Locate the cell with the specified text and output its [X, Y] center coordinate. 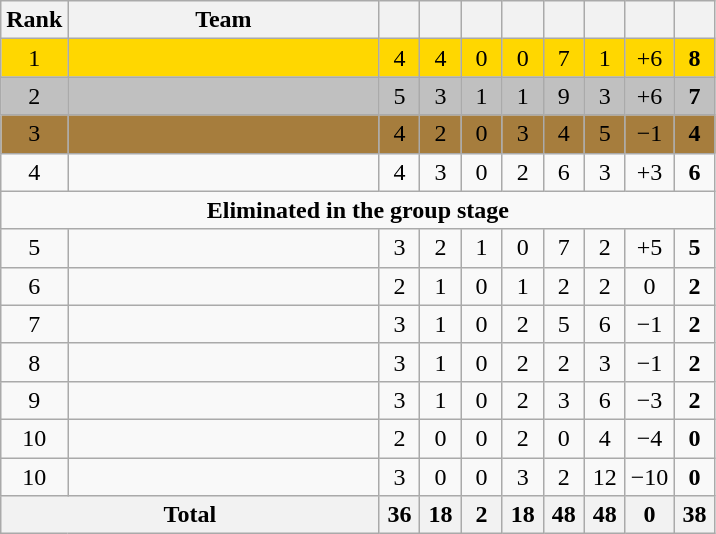
−10 [650, 477]
38 [694, 515]
+5 [650, 248]
Eliminated in the group stage [358, 210]
36 [400, 515]
−4 [650, 438]
−3 [650, 400]
Rank [34, 20]
Total [190, 515]
12 [604, 477]
+3 [650, 172]
Team [224, 20]
